Scan for the cell matching the given text and deliver its [x, y] coordinate at center. 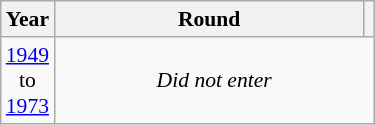
Did not enter [214, 80]
Round [209, 19]
Year [28, 19]
1949to1973 [28, 80]
